Capture the cell that displays the provided text and extract its (X, Y) central coordinate. 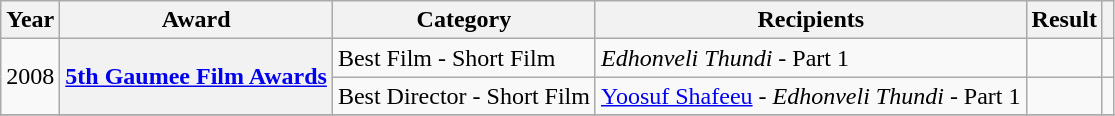
Edhonveli Thundi - Part 1 (810, 58)
Award (196, 20)
2008 (30, 77)
Year (30, 20)
Best Director - Short Film (464, 96)
5th Gaumee Film Awards (196, 77)
Best Film - Short Film (464, 58)
Recipients (810, 20)
Result (1064, 20)
Category (464, 20)
Yoosuf Shafeeu - Edhonveli Thundi - Part 1 (810, 96)
